Detect which cell encompasses the target text, then output its [x, y] center coordinate. 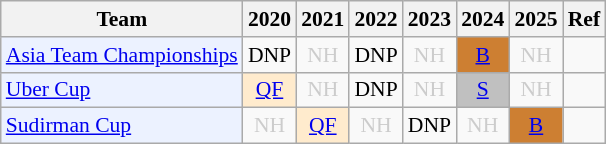
2020 [270, 19]
2023 [430, 19]
Sudirman Cup [122, 126]
2025 [536, 19]
S [482, 90]
Uber Cup [122, 90]
Ref [584, 19]
2024 [482, 19]
2021 [322, 19]
Asia Team Championships [122, 55]
Team [122, 19]
2022 [376, 19]
